Determine the [X, Y] coordinate at the center of the cell enclosing the given text.  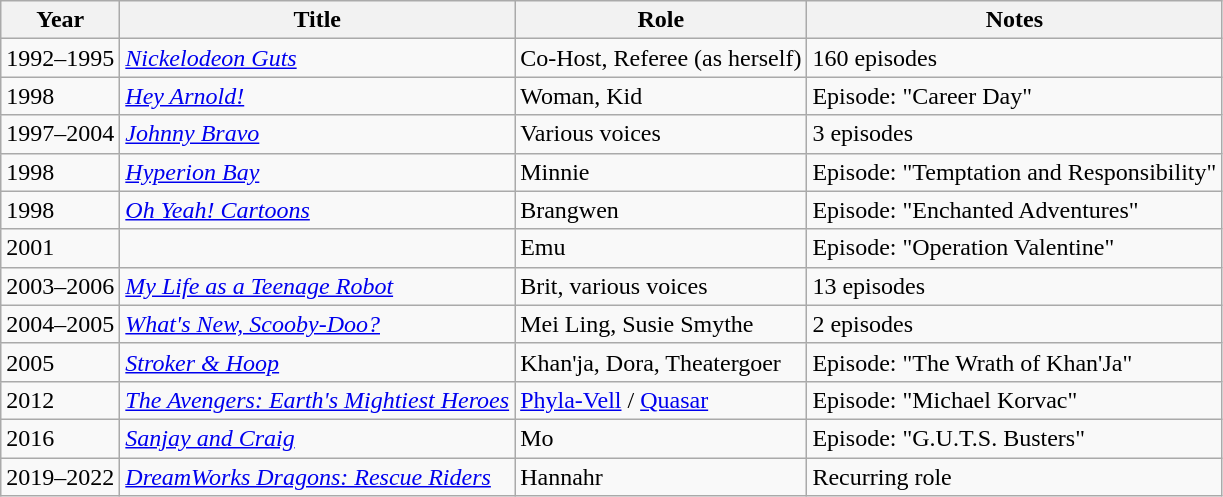
Episode: "Operation Valentine" [1014, 248]
Episode: "G.U.T.S. Busters" [1014, 438]
2019–2022 [60, 477]
160 episodes [1014, 58]
Year [60, 20]
Sanjay and Craig [318, 438]
Nickelodeon Guts [318, 58]
Episode: "Career Day" [1014, 96]
What's New, Scooby-Doo? [318, 324]
Episode: "Temptation and Responsibility" [1014, 172]
The Avengers: Earth's Mightiest Heroes [318, 400]
Hey Arnold! [318, 96]
Recurring role [1014, 477]
Khan'ja, Dora, Theatergoer [661, 362]
2016 [60, 438]
3 episodes [1014, 134]
2001 [60, 248]
2003–2006 [60, 286]
Brit, various voices [661, 286]
Phyla-Vell / Quasar [661, 400]
Stroker & Hoop [318, 362]
Title [318, 20]
2 episodes [1014, 324]
Episode: "Michael Korvac" [1014, 400]
Emu [661, 248]
Co-Host, Referee (as herself) [661, 58]
DreamWorks Dragons: Rescue Riders [318, 477]
1997–2004 [60, 134]
Episode: "Enchanted Adventures" [1014, 210]
Notes [1014, 20]
Hyperion Bay [318, 172]
Woman, Kid [661, 96]
1992–1995 [60, 58]
2005 [60, 362]
13 episodes [1014, 286]
Various voices [661, 134]
2012 [60, 400]
My Life as a Teenage Robot [318, 286]
Minnie [661, 172]
Brangwen [661, 210]
2004–2005 [60, 324]
Mo [661, 438]
Oh Yeah! Cartoons [318, 210]
Johnny Bravo [318, 134]
Role [661, 20]
Episode: "The Wrath of Khan'Ja" [1014, 362]
Hannahr [661, 477]
Mei Ling, Susie Smythe [661, 324]
